From the cell containing the given text, extract its center point as [X, Y] coordinate. 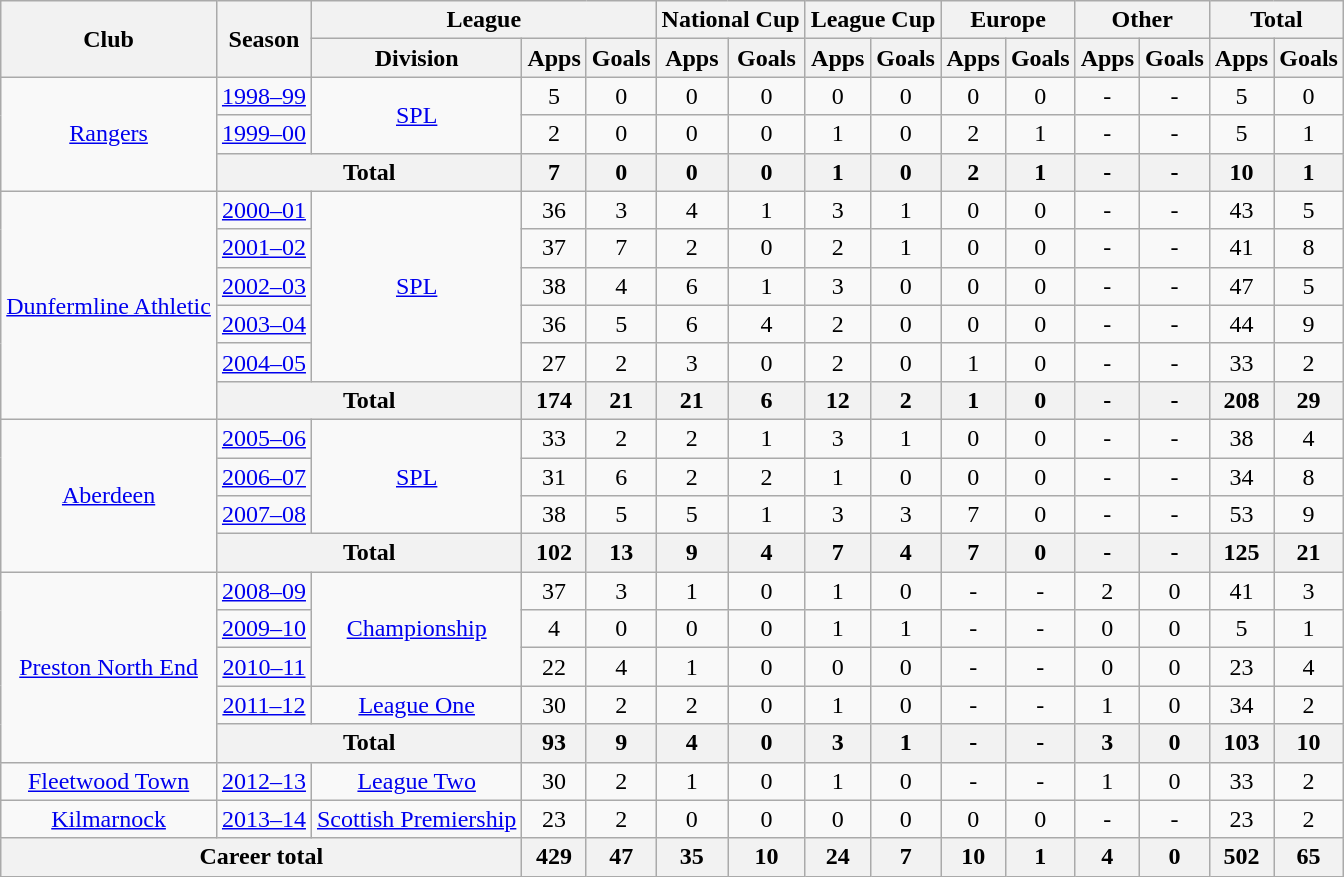
502 [1241, 857]
22 [554, 667]
53 [1241, 515]
2011–12 [264, 705]
102 [554, 553]
2001–02 [264, 248]
43 [1241, 210]
1999–00 [264, 134]
Aberdeen [109, 495]
2002–03 [264, 286]
2009–10 [264, 629]
12 [838, 400]
31 [554, 477]
208 [1241, 400]
Other [1142, 20]
Season [264, 39]
2004–05 [264, 362]
44 [1241, 324]
2003–04 [264, 324]
125 [1241, 553]
Club [109, 39]
Dunfermline Athletic [109, 305]
103 [1241, 743]
Preston North End [109, 667]
93 [554, 743]
2012–13 [264, 781]
24 [838, 857]
2006–07 [264, 477]
2008–09 [264, 591]
Rangers [109, 134]
27 [554, 362]
League Cup [873, 20]
2000–01 [264, 210]
Europe [1008, 20]
Kilmarnock [109, 819]
29 [1309, 400]
35 [692, 857]
Division [416, 58]
Fleetwood Town [109, 781]
2013–14 [264, 819]
1998–99 [264, 96]
Championship [416, 629]
Scottish Premiership [416, 819]
2005–06 [264, 438]
65 [1309, 857]
429 [554, 857]
League [484, 20]
2007–08 [264, 515]
174 [554, 400]
2010–11 [264, 667]
League One [416, 705]
League Two [416, 781]
Career total [262, 857]
National Cup [730, 20]
13 [621, 553]
